Extract the [X, Y] coordinate from the center of the cell holding the provided text.  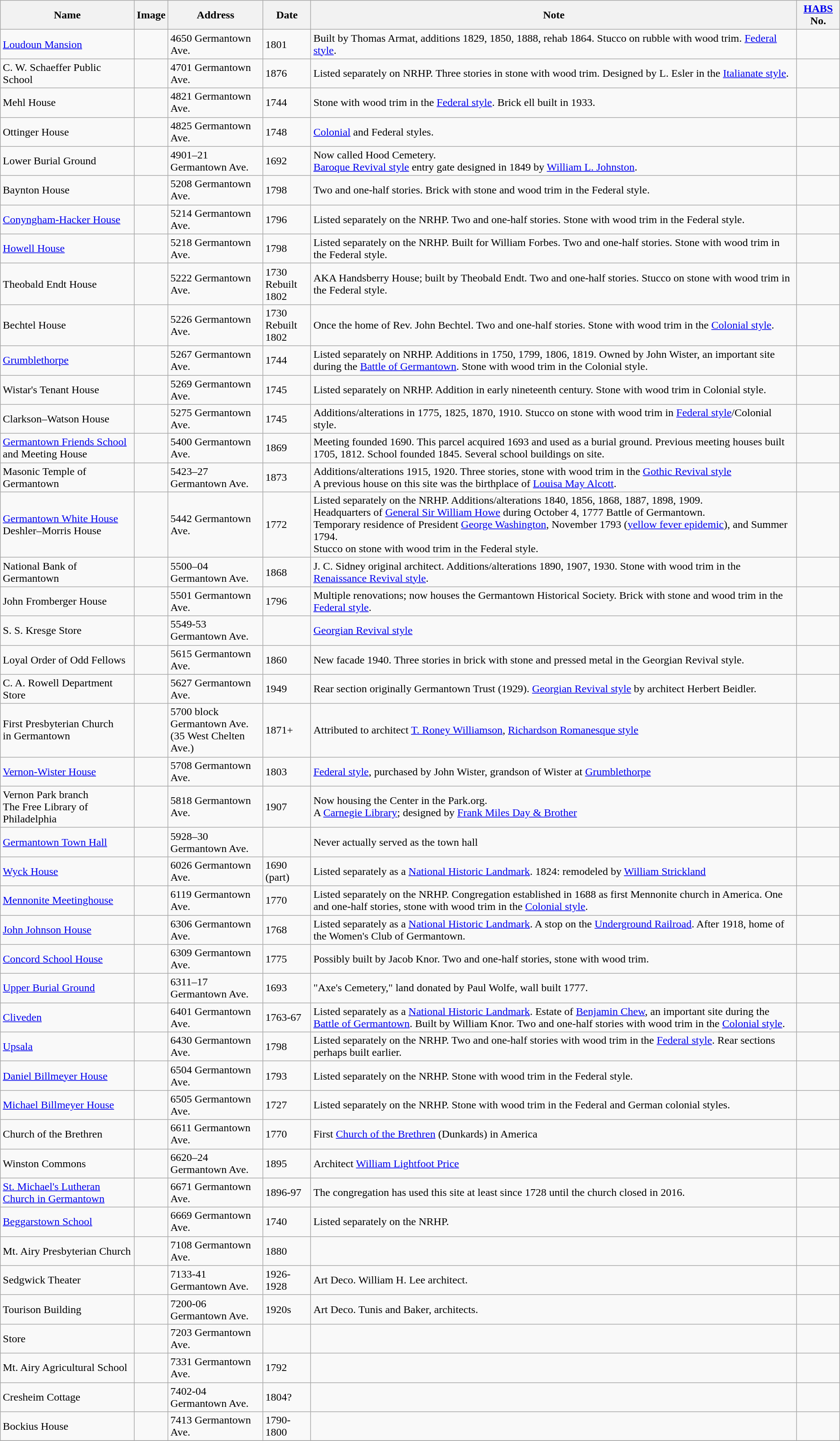
Now housing the Center in the Park.org.A Carnegie Library; designed by Frank Miles Day & Brother [554, 807]
5423–27 Germantown Ave. [215, 478]
4901–21 Germantown Ave. [215, 161]
Bechtel House [67, 325]
5208 Germantown Ave. [215, 190]
1801 [287, 44]
John Johnson House [67, 929]
1793 [287, 1076]
Theobald Endt House [67, 284]
Germantown Town Hall [67, 842]
Listed separately on the NRHP. Stone with wood trim in the Federal style. [554, 1076]
National Bank of Germantown [67, 572]
4650 Germantown Ave. [215, 44]
5501 Germantown Ave. [215, 602]
St. Michael's Lutheran Church in Germantown [67, 1192]
Howell House [67, 249]
5615 Germantown Ave. [215, 660]
New facade 1940. Three stories in brick with stone and pressed metal in the Georgian Revival style. [554, 660]
6669 Germantown Ave. [215, 1222]
1768 [287, 929]
5500–04 Germantown Ave. [215, 572]
Sedgwick Theater [67, 1280]
Bockius House [67, 1427]
HABS No. [818, 15]
1926-1928 [287, 1280]
Lower Burial Ground [67, 161]
Vernon Park branchThe Free Library of Philadelphia [67, 807]
Beggarstown School [67, 1222]
Clarkson–Watson House [67, 419]
6504 Germantown Ave. [215, 1076]
Name [67, 15]
Listed separately on the NRHP. Two and one-half stories. Stone with wood trim in the Federal style. [554, 219]
Rear section originally Germantown Trust (1929). Georgian Revival style by architect Herbert Beidler. [554, 689]
1873 [287, 478]
Note [554, 15]
Tourison Building [67, 1309]
Listed separately on the NRHP. Two and one-half stories with wood trim in the Federal style. Rear sections perhaps built earlier. [554, 1047]
Cresheim Cottage [67, 1397]
Multiple renovations; now houses the Germantown Historical Society. Brick with stone and wood trim in the Federal style. [554, 602]
Two and one-half stories. Brick with stone and wood trim in the Federal style. [554, 190]
AKA Handsberry House; built by Theobald Endt. Two and one-half stories. Stucco on stone with wood trim in the Federal style. [554, 284]
1920s [287, 1309]
Mehl House [67, 102]
Vernon-Wister House [67, 771]
Cliveden [67, 1017]
Once the home of Rev. John Bechtel. Two and one-half stories. Stone with wood trim in the Colonial style. [554, 325]
Church of the Brethren [67, 1134]
1868 [287, 572]
6309 Germantown Ave. [215, 959]
Federal style, purchased by John Wister, grandson of Wister at Grumblethorpe [554, 771]
1803 [287, 771]
5818 Germantown Ave. [215, 807]
Wyck House [67, 871]
5269 Germantown Ave. [215, 390]
Conyngham-Hacker House [67, 219]
6611 Germantown Ave. [215, 1134]
Mt. Airy Presbyterian Church [67, 1251]
5218 Germantown Ave. [215, 249]
First Presbyterian Churchin Germantown [67, 730]
Art Deco. William H. Lee architect. [554, 1280]
Upper Burial Ground [67, 988]
7402-04 Germantown Ave. [215, 1397]
Loudoun Mansion [67, 44]
1896-97 [287, 1192]
1772 [287, 525]
Listed separately on NRHP. Three stories in stone with wood trim. Designed by L. Esler in the Italianate style. [554, 74]
1792 [287, 1367]
7413 Germantown Ave. [215, 1427]
4821 Germantown Ave. [215, 102]
Store [67, 1339]
Winston Commons [67, 1164]
Upsala [67, 1047]
Listed separately as a National Historic Landmark. 1824: remodeled by William Strickland [554, 871]
S. S. Kresge Store [67, 630]
6671 Germantown Ave. [215, 1192]
4825 Germantown Ave. [215, 132]
"Axe's Cemetery," land donated by Paul Wolfe, wall built 1777. [554, 988]
Architect William Lightfoot Price [554, 1164]
5222 Germantown Ave. [215, 284]
6430 Germantown Ave. [215, 1047]
Now called Hood Cemetery.Baroque Revival style entry gate designed in 1849 by William L. Johnston. [554, 161]
C. W. Schaeffer Public School [67, 74]
Art Deco. Tunis and Baker, architects. [554, 1309]
The congregation has used this site at least since 1728 until the church closed in 2016. [554, 1192]
1895 [287, 1164]
Listed separately on the NRHP. [554, 1222]
1692 [287, 161]
Additions/alterations in 1775, 1825, 1870, 1910. Stucco on stone with wood trim in Federal style/Colonial style. [554, 419]
1860 [287, 660]
Loyal Order of Odd Fellows [67, 660]
5549-53 Germantown Ave. [215, 630]
1869 [287, 448]
7108 Germantown Ave. [215, 1251]
Date [287, 15]
Michael Billmeyer House [67, 1105]
7203 Germantown Ave. [215, 1339]
Mt. Airy Agricultural School [67, 1367]
John Fromberger House [67, 602]
Stone with wood trim in the Federal style. Brick ell built in 1933. [554, 102]
5708 Germantown Ave. [215, 771]
Masonic Temple of Germantown [67, 478]
1775 [287, 959]
Listed separately as a National Historic Landmark. A stop on the Underground Railroad. After 1918, home of the Women's Club of Germantown. [554, 929]
1763-67 [287, 1017]
Address [215, 15]
4701 Germantown Ave. [215, 74]
Concord School House [67, 959]
5928–30 Germantown Ave. [215, 842]
5226 Germantown Ave. [215, 325]
5214 Germantown Ave. [215, 219]
Colonial and Federal styles. [554, 132]
1727 [287, 1105]
1740 [287, 1222]
Baynton House [67, 190]
Listed separately on the NRHP. Stone with wood trim in the Federal and German colonial styles. [554, 1105]
1949 [287, 689]
6311–17 Germantown Ave. [215, 988]
Mennonite Meetinghouse [67, 901]
Ottinger House [67, 132]
6620–24 Germantown Ave. [215, 1164]
1790-1800 [287, 1427]
1748 [287, 132]
1804? [287, 1397]
7200-06 Germantown Ave. [215, 1309]
Grumblethorpe [67, 360]
6401 Germantown Ave. [215, 1017]
Germantown White HouseDeshler–Morris House [67, 525]
Built by Thomas Armat, additions 1829, 1850, 1888, rehab 1864. Stucco on rubble with wood trim. Federal style. [554, 44]
1880 [287, 1251]
C. A. Rowell Department Store [67, 689]
1907 [287, 807]
Daniel Billmeyer House [67, 1076]
6505 Germantown Ave. [215, 1105]
Attributed to architect T. Roney Williamson, Richardson Romanesque style [554, 730]
6119 Germantown Ave. [215, 901]
First Church of the Brethren (Dunkards) in America [554, 1134]
6026 Germantown Ave. [215, 871]
5400 Germantown Ave. [215, 448]
Georgian Revival style [554, 630]
Wistar's Tenant House [67, 390]
1693 [287, 988]
7133-41 Germantown Ave. [215, 1280]
1871+ [287, 730]
5627 Germantown Ave. [215, 689]
Never actually served as the town hall [554, 842]
5267 Germantown Ave. [215, 360]
5275 Germantown Ave. [215, 419]
5700 block Germantown Ave.(35 West Chelten Ave.) [215, 730]
J. C. Sidney original architect. Additions/alterations 1890, 1907, 1930. Stone with wood trim in the Renaissance Revival style. [554, 572]
5442 Germantown Ave. [215, 525]
1690 (part) [287, 871]
Listed separately on the NRHP. Built for William Forbes. Two and one-half stories. Stone with wood trim in the Federal style. [554, 249]
6306 Germantown Ave. [215, 929]
1876 [287, 74]
Possibly built by Jacob Knor. Two and one-half stories, stone with wood trim. [554, 959]
Listed separately on NRHP. Addition in early nineteenth century. Stone with wood trim in Colonial style. [554, 390]
Germantown Friends Schooland Meeting House [67, 448]
7331 Germantown Ave. [215, 1367]
Image [151, 15]
